Locate the cell with the specified text and output its [x, y] center coordinate. 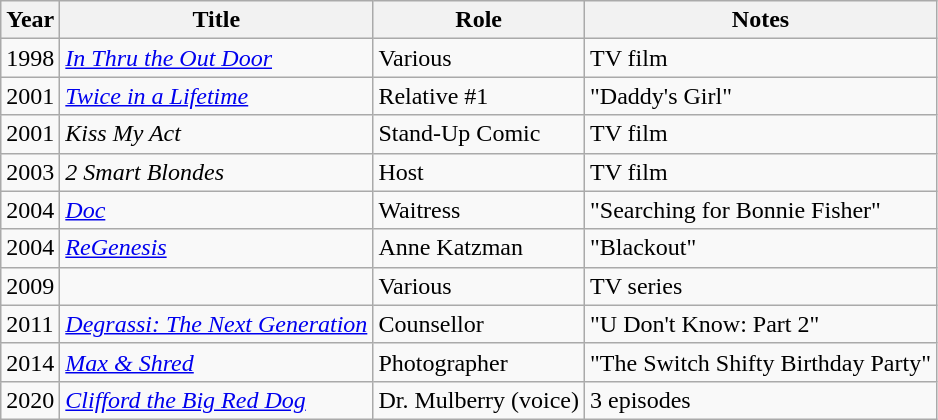
Title [216, 20]
2014 [30, 362]
TV series [761, 286]
Stand-Up Comic [479, 134]
Counsellor [479, 324]
Doc [216, 210]
Max & Shred [216, 362]
Twice in a Lifetime [216, 96]
Anne Katzman [479, 248]
1998 [30, 58]
Kiss My Act [216, 134]
"U Don't Know: Part 2" [761, 324]
Photographer [479, 362]
"Daddy's Girl" [761, 96]
ReGenesis [216, 248]
Host [479, 172]
2011 [30, 324]
Clifford the Big Red Dog [216, 400]
"Searching for Bonnie Fisher" [761, 210]
2003 [30, 172]
"Blackout" [761, 248]
Year [30, 20]
Waitress [479, 210]
Dr. Mulberry (voice) [479, 400]
Notes [761, 20]
Relative #1 [479, 96]
2009 [30, 286]
In Thru the Out Door [216, 58]
2020 [30, 400]
Degrassi: The Next Generation [216, 324]
2 Smart Blondes [216, 172]
Role [479, 20]
"The Switch Shifty Birthday Party" [761, 362]
3 episodes [761, 400]
